Return (x, y) of the center of cell containing provided text 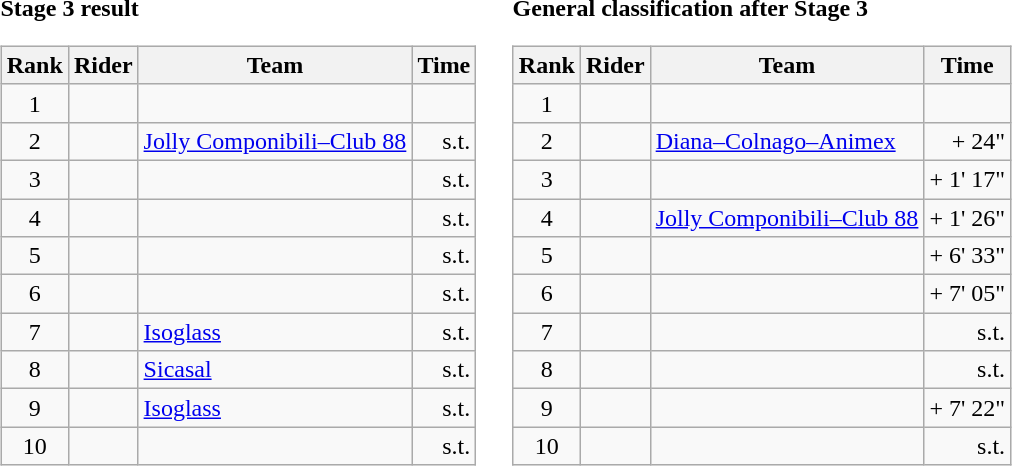
+ 1' 17" (968, 179)
+ 1' 26" (968, 217)
+ 6' 33" (968, 256)
+ 7' 05" (968, 294)
+ 24" (968, 141)
Sicasal (275, 370)
+ 7' 22" (968, 408)
Diana–Colnago–Animex (787, 141)
